From the cell containing the given text, extract its center point as (X, Y) coordinate. 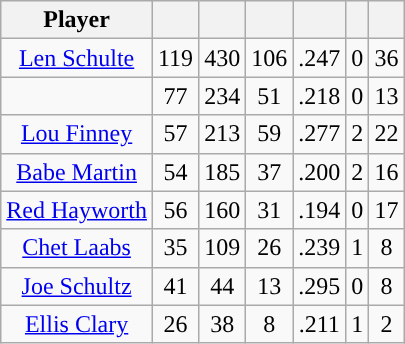
Player (77, 20)
213 (222, 134)
41 (175, 286)
160 (222, 210)
59 (270, 134)
109 (222, 248)
Lou Finney (77, 134)
Ellis Clary (77, 324)
Babe Martin (77, 172)
57 (175, 134)
51 (270, 96)
.218 (320, 96)
.211 (320, 324)
.239 (320, 248)
Red Hayworth (77, 210)
.200 (320, 172)
31 (270, 210)
.247 (320, 58)
430 (222, 58)
38 (222, 324)
106 (270, 58)
Len Schulte (77, 58)
44 (222, 286)
185 (222, 172)
Chet Laabs (77, 248)
234 (222, 96)
119 (175, 58)
35 (175, 248)
.194 (320, 210)
36 (386, 58)
17 (386, 210)
54 (175, 172)
.277 (320, 134)
22 (386, 134)
16 (386, 172)
37 (270, 172)
.295 (320, 286)
56 (175, 210)
77 (175, 96)
Joe Schultz (77, 286)
